Return [X, Y] of the center of cell containing provided text 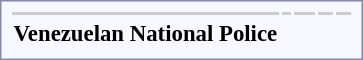
Venezuelan National Police [146, 33]
